From the cell containing the given text, extract its center point as [X, Y] coordinate. 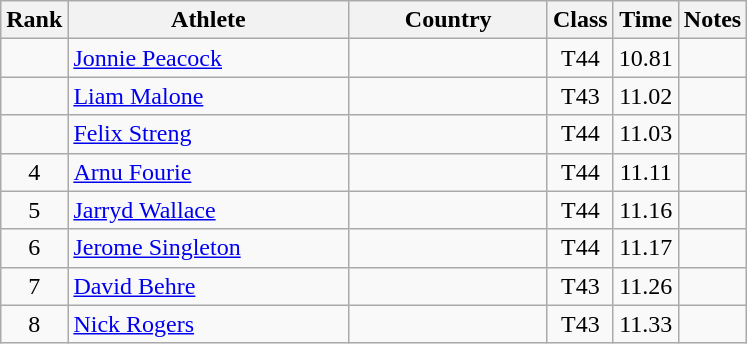
11.17 [646, 248]
Felix Streng [208, 134]
Time [646, 20]
Notes [712, 20]
11.11 [646, 172]
Class [580, 20]
11.26 [646, 286]
5 [34, 210]
Jerome Singleton [208, 248]
Rank [34, 20]
11.33 [646, 324]
Athlete [208, 20]
Country [448, 20]
Jonnie Peacock [208, 58]
Jarryd Wallace [208, 210]
David Behre [208, 286]
11.16 [646, 210]
8 [34, 324]
Nick Rogers [208, 324]
Liam Malone [208, 96]
11.02 [646, 96]
7 [34, 286]
10.81 [646, 58]
11.03 [646, 134]
Arnu Fourie [208, 172]
6 [34, 248]
4 [34, 172]
